From the cell containing the given text, extract its center point as [X, Y] coordinate. 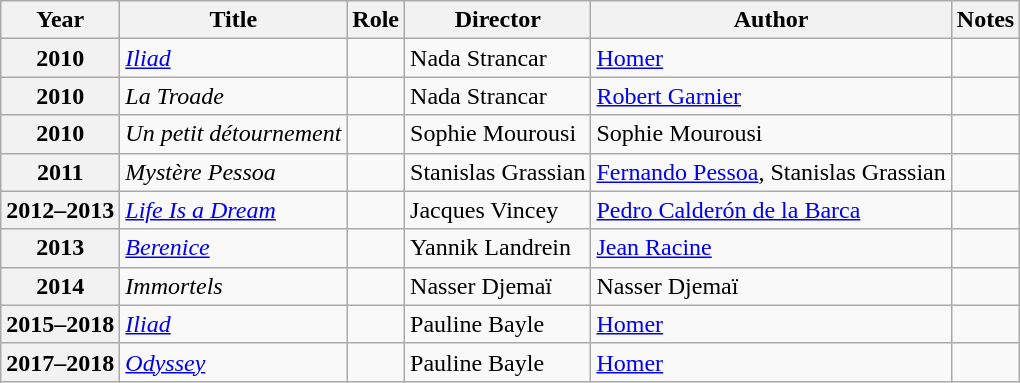
Jean Racine [771, 248]
Role [376, 20]
Life Is a Dream [234, 210]
2013 [60, 248]
Odyssey [234, 362]
Mystère Pessoa [234, 172]
2015–2018 [60, 324]
Year [60, 20]
Pedro Calderón de la Barca [771, 210]
2017–2018 [60, 362]
Berenice [234, 248]
Yannik Landrein [498, 248]
2011 [60, 172]
Un petit détournement [234, 134]
Director [498, 20]
La Troade [234, 96]
Stanislas Grassian [498, 172]
Title [234, 20]
Jacques Vincey [498, 210]
Fernando Pessoa, Stanislas Grassian [771, 172]
Immortels [234, 286]
Author [771, 20]
2014 [60, 286]
2012–2013 [60, 210]
Robert Garnier [771, 96]
Notes [985, 20]
